Pinpoint the cell where the given text exists, returning its (x, y) midpoint coordinate. 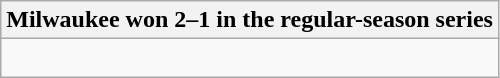
Milwaukee won 2–1 in the regular-season series (250, 20)
